Provide the [x, y] coordinate of the cell's center where the given text is located.  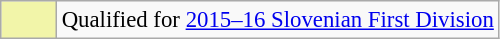
Qualified for 2015–16 Slovenian First Division [278, 20]
